Locate the cell with the specified text and output its [X, Y] center coordinate. 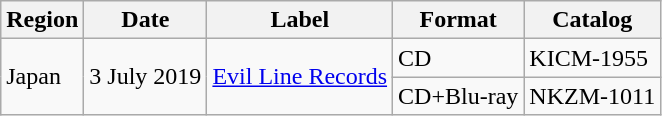
3 July 2019 [146, 77]
CD [458, 58]
Region [42, 20]
NKZM-1011 [592, 96]
Catalog [592, 20]
KICM-1955 [592, 58]
Japan [42, 77]
CD+Blu-ray [458, 96]
Date [146, 20]
Format [458, 20]
Evil Line Records [300, 77]
Label [300, 20]
